Identify which cell holds the provided text, then report its (X, Y) central coordinate. 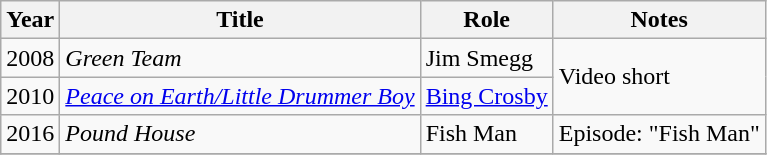
Year (30, 20)
Pound House (240, 134)
Video short (659, 77)
Jim Smegg (486, 58)
Title (240, 20)
2010 (30, 96)
Episode: "Fish Man" (659, 134)
Green Team (240, 58)
Fish Man (486, 134)
Bing Crosby (486, 96)
Role (486, 20)
2008 (30, 58)
Peace on Earth/Little Drummer Boy (240, 96)
2016 (30, 134)
Notes (659, 20)
